Output the (X, Y) coordinate of the center of the cell containing the given text.  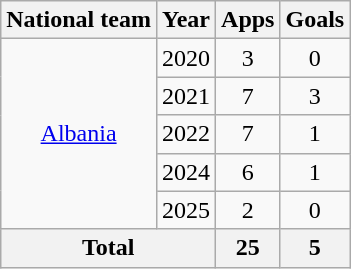
Albania (79, 134)
Year (186, 20)
Total (108, 248)
2025 (186, 210)
Apps (248, 20)
2022 (186, 134)
6 (248, 172)
Goals (315, 20)
2020 (186, 58)
National team (79, 20)
25 (248, 248)
2 (248, 210)
5 (315, 248)
2021 (186, 96)
2024 (186, 172)
